Return (X, Y) of the center of cell containing provided text 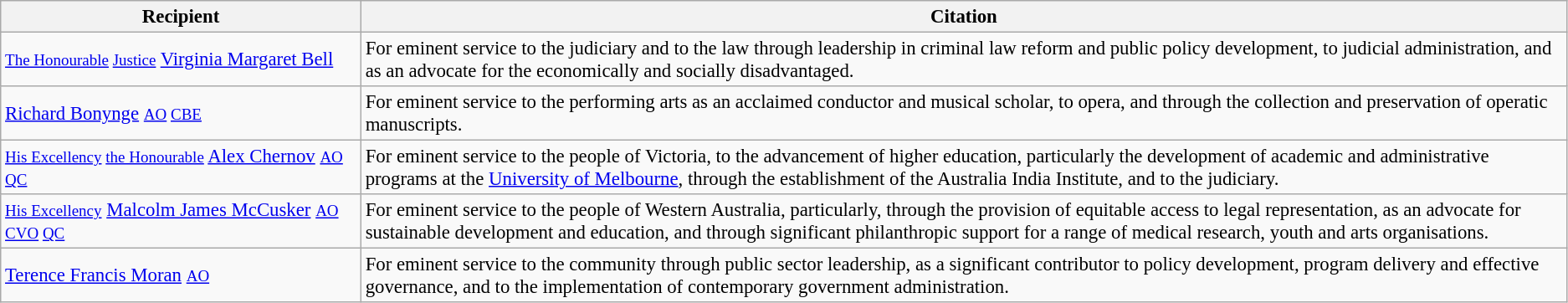
The Honourable Justice Virginia Margaret Bell (181, 60)
Recipient (181, 17)
Citation (964, 17)
Richard Bonynge AO CBE (181, 114)
His Excellency Malcolm James McCusker AO CVO QC (181, 221)
His Excellency the Honourable Alex Chernov AO QC (181, 167)
Terence Francis Moran AO (181, 276)
